Return (x, y) of the center of cell containing provided text 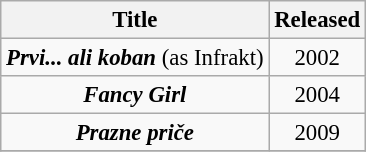
Prvi... ali koban (as Infrakt) (135, 58)
2002 (318, 58)
Released (318, 20)
Fancy Girl (135, 95)
Prazne priče (135, 133)
2009 (318, 133)
2004 (318, 95)
Title (135, 20)
